Determine the [X, Y] coordinate at the center of the cell enclosing the given text.  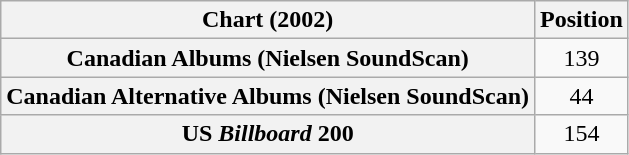
US Billboard 200 [268, 134]
Position [582, 20]
139 [582, 58]
44 [582, 96]
Canadian Alternative Albums (Nielsen SoundScan) [268, 96]
Canadian Albums (Nielsen SoundScan) [268, 58]
Chart (2002) [268, 20]
154 [582, 134]
